Pinpoint the cell where the given text exists, returning its (X, Y) midpoint coordinate. 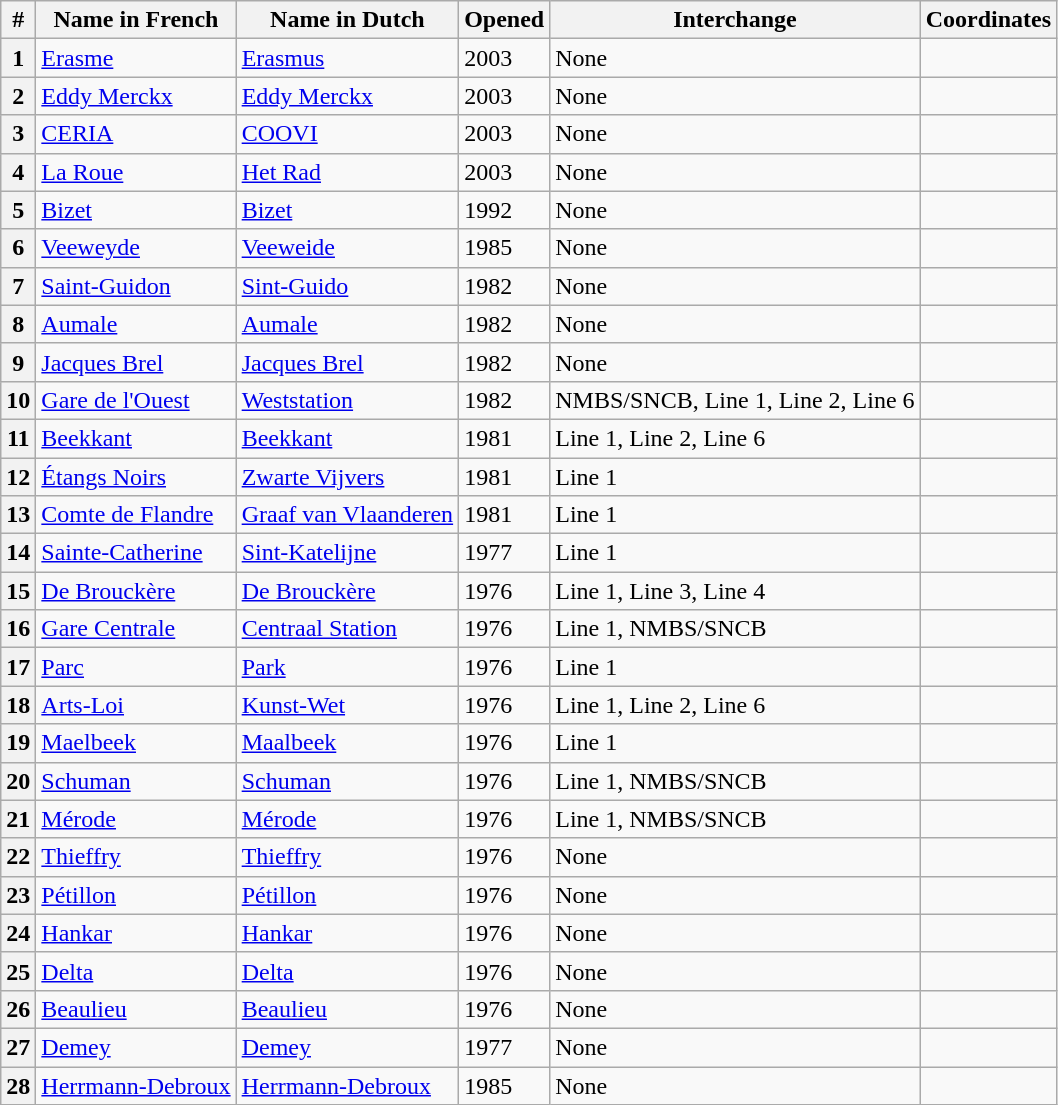
27 (18, 1047)
Sainte-Catherine (136, 553)
Étangs Noirs (136, 477)
25 (18, 971)
Coordinates (988, 20)
4 (18, 172)
Graaf van Vlaanderen (348, 515)
10 (18, 400)
Saint-Guidon (136, 286)
5 (18, 210)
Name in Dutch (348, 20)
La Roue (136, 172)
8 (18, 324)
26 (18, 1009)
23 (18, 895)
1992 (504, 210)
15 (18, 591)
Interchange (735, 20)
Park (348, 667)
Arts-Loi (136, 705)
7 (18, 286)
28 (18, 1085)
20 (18, 781)
# (18, 20)
19 (18, 743)
Maalbeek (348, 743)
Erasmus (348, 58)
Weststation (348, 400)
NMBS/SNCB, Line 1, Line 2, Line 6 (735, 400)
6 (18, 248)
22 (18, 857)
Gare de l'Ouest (136, 400)
Het Rad (348, 172)
2 (18, 96)
Gare Centrale (136, 629)
Parc (136, 667)
9 (18, 362)
COOVI (348, 134)
Name in French (136, 20)
12 (18, 477)
Line 1, Line 3, Line 4 (735, 591)
Veeweide (348, 248)
Zwarte Vijvers (348, 477)
Sint-Katelijne (348, 553)
16 (18, 629)
Comte de Flandre (136, 515)
24 (18, 933)
3 (18, 134)
14 (18, 553)
Veeweyde (136, 248)
Sint-Guido (348, 286)
Opened (504, 20)
13 (18, 515)
1 (18, 58)
17 (18, 667)
18 (18, 705)
Centraal Station (348, 629)
CERIA (136, 134)
Kunst-Wet (348, 705)
21 (18, 819)
Maelbeek (136, 743)
Erasme (136, 58)
11 (18, 438)
